Scan for the cell matching the given text and deliver its [X, Y] coordinate at center. 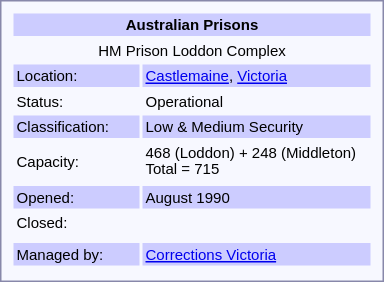
Opened: [77, 197]
Low & Medium Security [256, 127]
Castlemaine, Victoria [256, 75]
Classification: [77, 127]
468 (Loddon) + 248 (Middleton) Total = 715 [256, 160]
HM Prison Loddon Complex [192, 50]
Status: [77, 101]
Operational [256, 101]
Managed by: [77, 254]
Corrections Victoria [256, 254]
Location: [77, 75]
August 1990 [256, 197]
Closed: [77, 223]
Australian Prisons [192, 25]
Capacity: [77, 160]
